Output the [X, Y] coordinate of the center of the cell containing the given text.  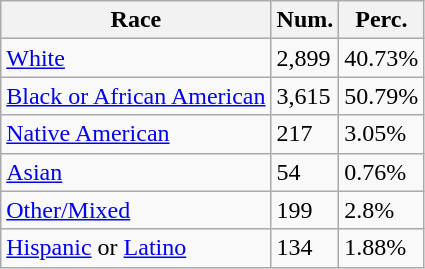
3.05% [382, 134]
Black or African American [136, 96]
Hispanic or Latino [136, 248]
50.79% [382, 96]
Perc. [382, 20]
3,615 [305, 96]
1.88% [382, 248]
40.73% [382, 58]
Asian [136, 172]
217 [305, 134]
Num. [305, 20]
54 [305, 172]
Other/Mixed [136, 210]
0.76% [382, 172]
2.8% [382, 210]
Race [136, 20]
134 [305, 248]
White [136, 58]
Native American [136, 134]
2,899 [305, 58]
199 [305, 210]
